Locate the cell with the specified text and output its [x, y] center coordinate. 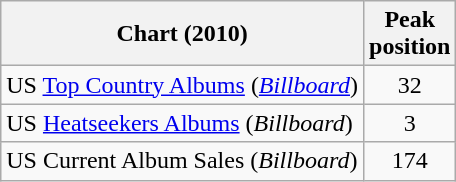
Chart (2010) [182, 34]
US Top Country Albums (Billboard) [182, 85]
174 [410, 161]
3 [410, 123]
32 [410, 85]
US Current Album Sales (Billboard) [182, 161]
US Heatseekers Albums (Billboard) [182, 123]
Peakposition [410, 34]
